Return (x, y) of the center of cell containing provided text 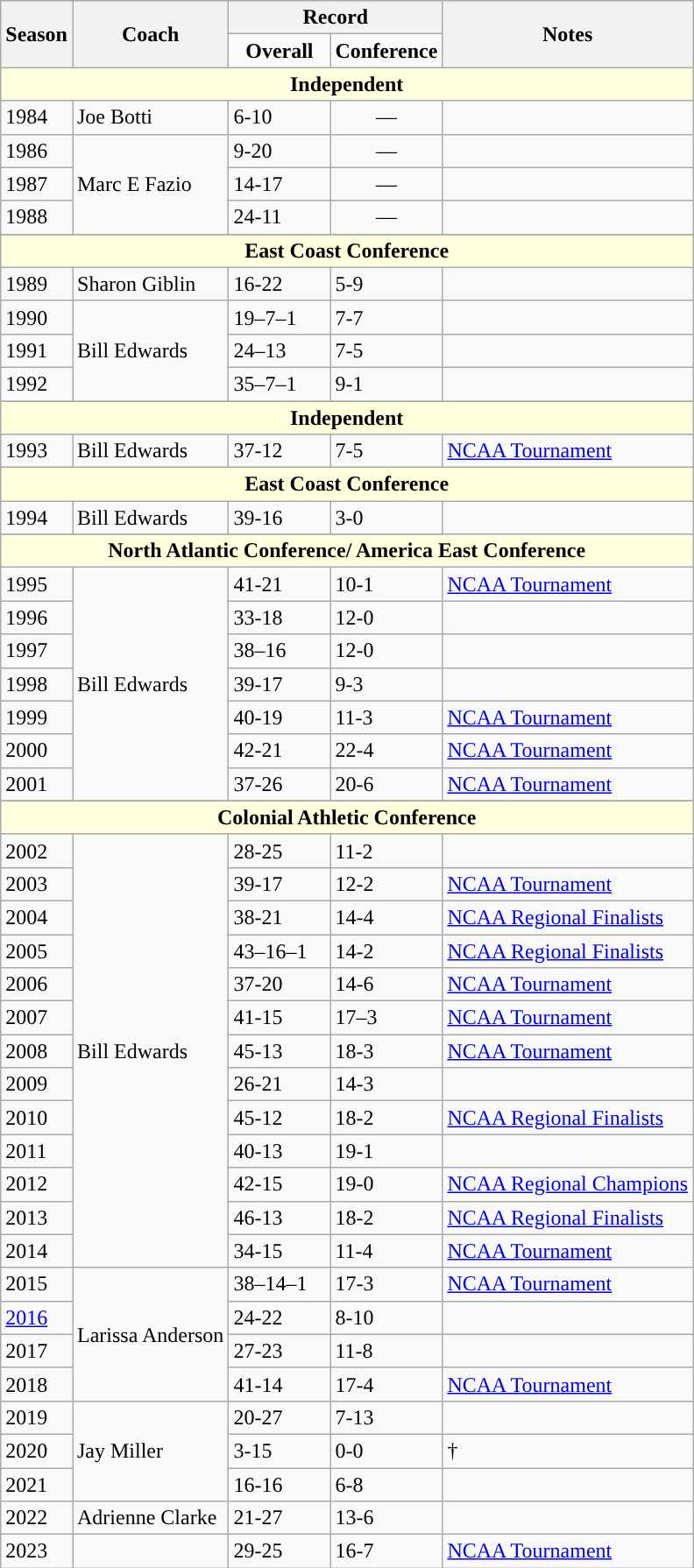
1984 (37, 117)
20-6 (386, 784)
6-10 (280, 117)
1986 (37, 151)
1999 (37, 717)
1996 (37, 618)
9-3 (386, 684)
16-22 (280, 284)
8-10 (386, 1317)
Season (37, 34)
29-25 (280, 1551)
12-2 (386, 884)
2020 (37, 1451)
1994 (37, 518)
37-20 (280, 985)
24–13 (280, 350)
11-3 (386, 717)
41-21 (280, 584)
34-15 (280, 1251)
7-7 (386, 317)
9-20 (280, 151)
14-3 (386, 1084)
13-6 (386, 1518)
19-1 (386, 1151)
2007 (37, 1018)
2023 (37, 1551)
Joe Botti (150, 117)
Sharon Giblin (150, 284)
Adrienne Clarke (150, 1518)
45-13 (280, 1051)
37-12 (280, 451)
11-8 (386, 1351)
2008 (37, 1051)
38–16 (280, 651)
24-22 (280, 1317)
3-0 (386, 518)
Coach (150, 34)
41-14 (280, 1384)
24-11 (280, 217)
Record (336, 18)
2014 (37, 1251)
3-15 (280, 1451)
2015 (37, 1284)
14-2 (386, 950)
1997 (37, 651)
2004 (37, 917)
2009 (37, 1084)
2022 (37, 1518)
40-13 (280, 1151)
2021 (37, 1485)
43–16–1 (280, 950)
45-12 (280, 1118)
7-13 (386, 1417)
Conference (386, 51)
Notes (568, 34)
2011 (37, 1151)
1987 (37, 184)
14-4 (386, 917)
Jay Miller (150, 1451)
2002 (37, 851)
† (568, 1451)
2005 (37, 950)
26-21 (280, 1084)
17-3 (386, 1284)
27-23 (280, 1351)
19-0 (386, 1184)
17–3 (386, 1018)
37-26 (280, 784)
2003 (37, 884)
16-7 (386, 1551)
NCAA Regional Champions (568, 1184)
1993 (37, 451)
0-0 (386, 1451)
19–7–1 (280, 317)
5-9 (386, 284)
1992 (37, 384)
22-4 (386, 751)
Marc E Fazio (150, 184)
41-15 (280, 1018)
20-27 (280, 1417)
11-2 (386, 851)
14-17 (280, 184)
11-4 (386, 1251)
Overall (280, 51)
1990 (37, 317)
Larissa Anderson (150, 1334)
Colonial Athletic Conference (347, 817)
2010 (37, 1118)
2017 (37, 1351)
1988 (37, 217)
1989 (37, 284)
42-21 (280, 751)
39-16 (280, 518)
28-25 (280, 851)
17-4 (386, 1384)
1998 (37, 684)
2019 (37, 1417)
1991 (37, 350)
16-16 (280, 1485)
2006 (37, 985)
10-1 (386, 584)
14-6 (386, 985)
2001 (37, 784)
North Atlantic Conference/ America East Conference (347, 551)
38-21 (280, 917)
35–7–1 (280, 384)
33-18 (280, 618)
2012 (37, 1184)
2018 (37, 1384)
40-19 (280, 717)
9-1 (386, 384)
1995 (37, 584)
46-13 (280, 1218)
2000 (37, 751)
42-15 (280, 1184)
21-27 (280, 1518)
6-8 (386, 1485)
2016 (37, 1317)
18-3 (386, 1051)
2013 (37, 1218)
38–14–1 (280, 1284)
